Search for the cell housing the specified text and yield its [X, Y] center coordinate. 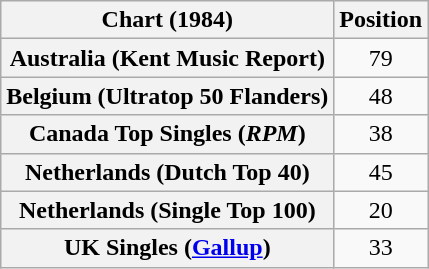
Australia (Kent Music Report) [168, 58]
79 [381, 58]
Chart (1984) [168, 20]
48 [381, 96]
Canada Top Singles (RPM) [168, 134]
UK Singles (Gallup) [168, 248]
38 [381, 134]
Position [381, 20]
Belgium (Ultratop 50 Flanders) [168, 96]
Netherlands (Dutch Top 40) [168, 172]
20 [381, 210]
33 [381, 248]
45 [381, 172]
Netherlands (Single Top 100) [168, 210]
